Return the [X, Y] coordinate for the center point of the cell that contains the specified text.  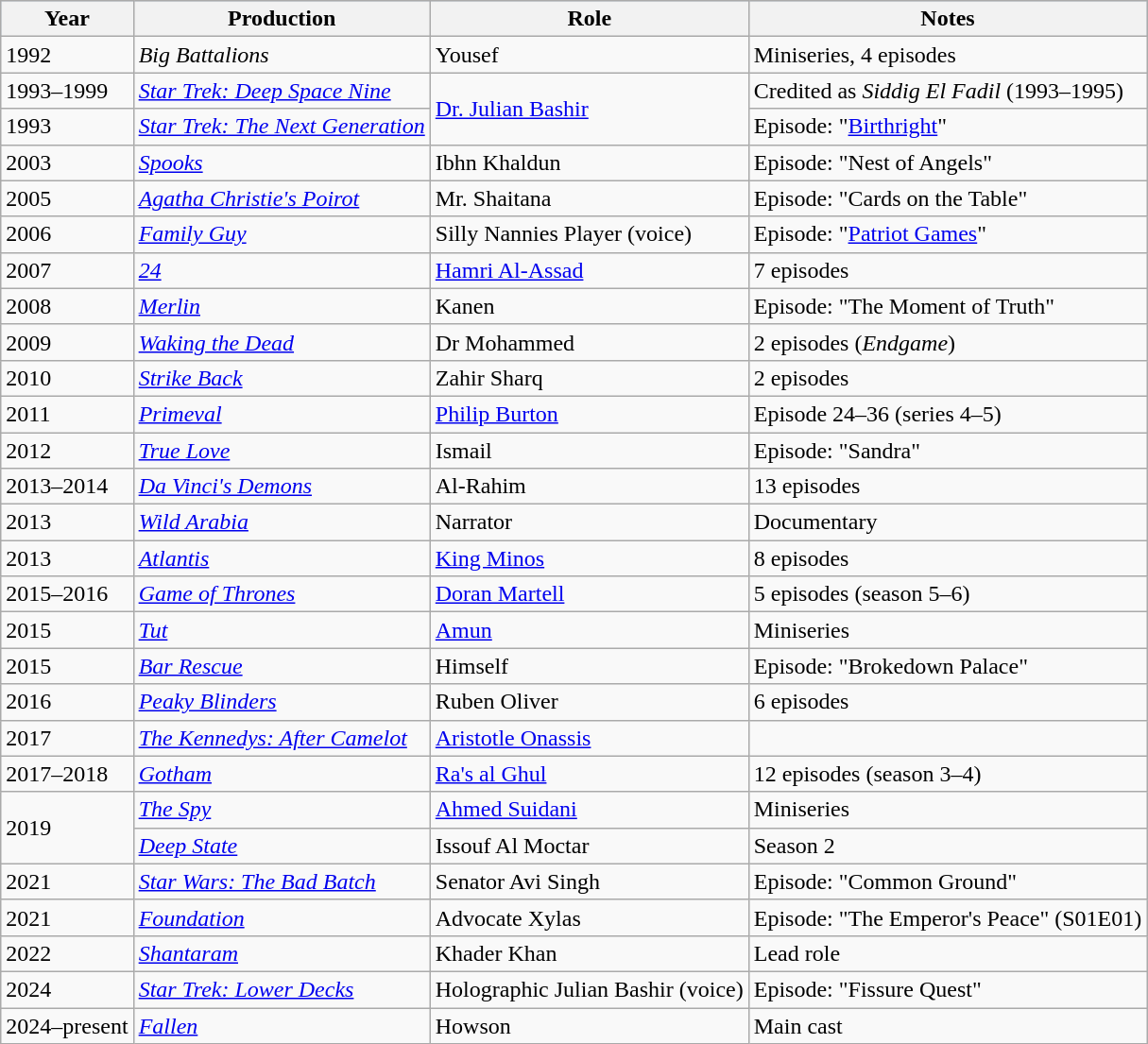
Tut [282, 630]
Episode: "Common Ground" [948, 881]
Episode 24–36 (series 4–5) [948, 414]
6 episodes [948, 702]
Star Trek: The Next Generation [282, 127]
Gotham [282, 774]
Waking the Dead [282, 342]
Peaky Blinders [282, 702]
Ibhn Khaldun [590, 163]
True Love [282, 451]
2009 [67, 342]
2010 [67, 378]
Star Trek: Deep Space Nine [282, 91]
Episode: "The Moment of Truth" [948, 306]
Production [282, 19]
2024–present [67, 1025]
Role [590, 19]
Lead role [948, 953]
2006 [67, 234]
Star Wars: The Bad Batch [282, 881]
Main cast [948, 1025]
Fallen [282, 1025]
Episode: "Patriot Games" [948, 234]
Doran Martell [590, 594]
2005 [67, 198]
2016 [67, 702]
Khader Khan [590, 953]
Spooks [282, 163]
2024 [67, 989]
Family Guy [282, 234]
2 episodes [948, 378]
2011 [67, 414]
Ruben Oliver [590, 702]
Merlin [282, 306]
12 episodes (season 3–4) [948, 774]
Episode: "Nest of Angels" [948, 163]
Ra's al Ghul [590, 774]
Wild Arabia [282, 522]
Episode: "Birthright" [948, 127]
2017 [67, 738]
2008 [67, 306]
2013–2014 [67, 487]
1992 [67, 55]
Season 2 [948, 846]
Notes [948, 19]
Bar Rescue [282, 666]
Year [67, 19]
Issouf Al Moctar [590, 846]
Al-Rahim [590, 487]
Strike Back [282, 378]
Miniseries, 4 episodes [948, 55]
Hamri Al-Assad [590, 270]
Philip Burton [590, 414]
Howson [590, 1025]
2019 [67, 828]
Silly Nannies Player (voice) [590, 234]
Amun [590, 630]
Credited as Siddig El Fadil (1993–1995) [948, 91]
Game of Thrones [282, 594]
Episode: "Fissure Quest" [948, 989]
Big Battalions [282, 55]
The Spy [282, 810]
Documentary [948, 522]
Shantaram [282, 953]
Mr. Shaitana [590, 198]
1993 [67, 127]
Episode: "Cards on the Table" [948, 198]
1993–1999 [67, 91]
Zahir Sharq [590, 378]
Episode: "Sandra" [948, 451]
Senator Avi Singh [590, 881]
Aristotle Onassis [590, 738]
2 episodes (Endgame) [948, 342]
Foundation [282, 917]
2022 [67, 953]
8 episodes [948, 558]
Episode: "Brokedown Palace" [948, 666]
Da Vinci's Demons [282, 487]
Himself [590, 666]
Kanen [590, 306]
5 episodes (season 5–6) [948, 594]
Advocate Xylas [590, 917]
Episode: "The Emperor's Peace" (S01E01) [948, 917]
Dr. Julian Bashir [590, 109]
Atlantis [282, 558]
2003 [67, 163]
13 episodes [948, 487]
2017–2018 [67, 774]
2012 [67, 451]
24 [282, 270]
2007 [67, 270]
Ismail [590, 451]
Star Trek: Lower Decks [282, 989]
Yousef [590, 55]
King Minos [590, 558]
Primeval [282, 414]
Holographic Julian Bashir (voice) [590, 989]
Deep State [282, 846]
The Kennedys: After Camelot [282, 738]
Narrator [590, 522]
Agatha Christie's Poirot [282, 198]
Ahmed Suidani [590, 810]
Dr Mohammed [590, 342]
7 episodes [948, 270]
2015–2016 [67, 594]
